Detect which cell encompasses the target text, then output its (x, y) center coordinate. 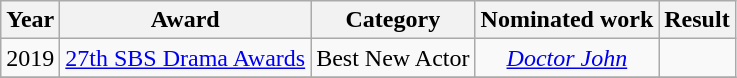
Year (30, 20)
27th SBS Drama Awards (186, 58)
Nominated work (567, 20)
Best New Actor (393, 58)
Result (697, 20)
2019 (30, 58)
Category (393, 20)
Doctor John (567, 58)
Award (186, 20)
